Search for the cell housing the specified text and yield its [x, y] center coordinate. 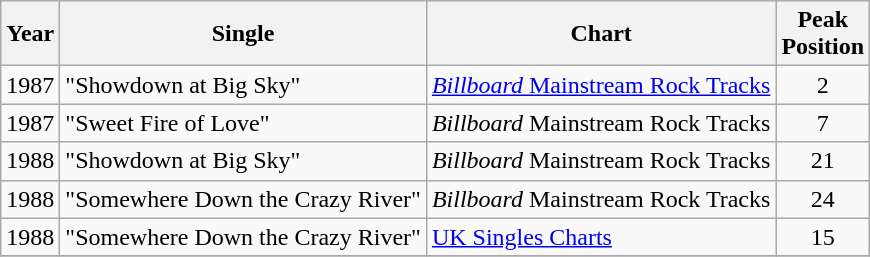
Chart [601, 34]
"Sweet Fire of Love" [244, 123]
24 [823, 199]
PeakPosition [823, 34]
2 [823, 85]
Year [30, 34]
21 [823, 161]
7 [823, 123]
Single [244, 34]
UK Singles Charts [601, 237]
15 [823, 237]
